Output the (X, Y) coordinate of the center of the cell containing the given text.  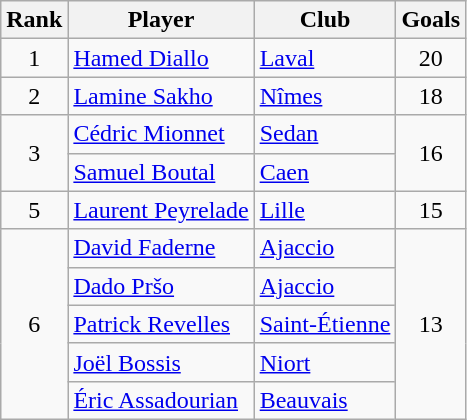
David Faderne (161, 248)
5 (34, 210)
13 (431, 324)
Lamine Sakho (161, 96)
2 (34, 96)
Patrick Revelles (161, 324)
Sedan (325, 134)
Laval (325, 58)
Saint-Étienne (325, 324)
20 (431, 58)
18 (431, 96)
Lille (325, 210)
Club (325, 20)
Cédric Mionnet (161, 134)
Goals (431, 20)
3 (34, 153)
Laurent Peyrelade (161, 210)
15 (431, 210)
Éric Assadourian (161, 400)
Rank (34, 20)
Player (161, 20)
Samuel Boutal (161, 172)
Beauvais (325, 400)
Niort (325, 362)
Dado Pršo (161, 286)
Caen (325, 172)
Hamed Diallo (161, 58)
6 (34, 324)
16 (431, 153)
Nîmes (325, 96)
1 (34, 58)
Joël Bossis (161, 362)
